For the text-containing cell, return its midpoint in (X, Y) coordinate format. 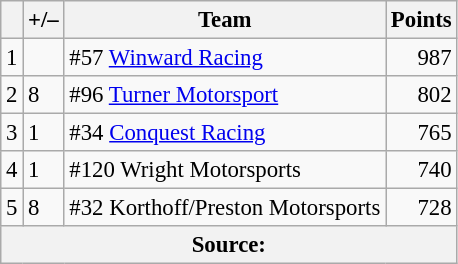
765 (422, 133)
#57 Winward Racing (225, 58)
#32 Korthoff/Preston Motorsports (225, 208)
987 (422, 58)
Source: (229, 245)
4 (12, 170)
Team (225, 20)
802 (422, 95)
5 (12, 208)
740 (422, 170)
#120 Wright Motorsports (225, 170)
728 (422, 208)
2 (12, 95)
Points (422, 20)
3 (12, 133)
#96 Turner Motorsport (225, 95)
#34 Conquest Racing (225, 133)
+/– (44, 20)
